Output the (x, y) coordinate of the center of the cell containing the given text.  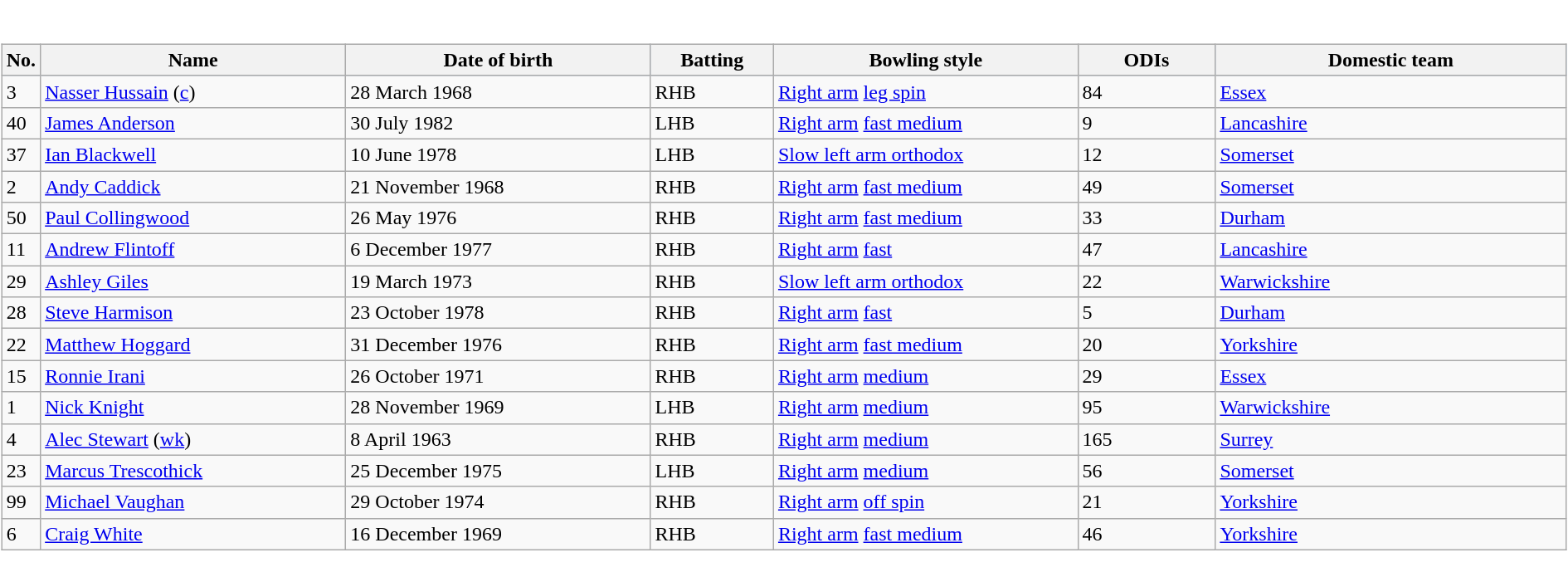
49 (1147, 187)
99 (21, 502)
28 November 1969 (498, 408)
84 (1147, 91)
1 (21, 408)
Ashley Giles (193, 281)
Nasser Hussain (c) (193, 91)
Michael Vaughan (193, 502)
33 (1147, 218)
28 March 1968 (498, 91)
46 (1147, 534)
21 November 1968 (498, 187)
8 April 1963 (498, 439)
30 July 1982 (498, 123)
15 (21, 376)
56 (1147, 471)
6 (21, 534)
Right arm leg spin (926, 91)
23 October 1978 (498, 313)
No. (21, 60)
Batting (712, 60)
28 (21, 313)
Paul Collingwood (193, 218)
10 June 1978 (498, 154)
11 (21, 250)
20 (1147, 345)
12 (1147, 154)
Ian Blackwell (193, 154)
26 May 1976 (498, 218)
29 October 1974 (498, 502)
16 December 1969 (498, 534)
Matthew Hoggard (193, 345)
2 (21, 187)
Andrew Flintoff (193, 250)
4 (21, 439)
21 (1147, 502)
95 (1147, 408)
25 December 1975 (498, 471)
37 (21, 154)
Surrey (1390, 439)
50 (21, 218)
Domestic team (1390, 60)
James Anderson (193, 123)
Alec Stewart (wk) (193, 439)
Date of birth (498, 60)
Steve Harmison (193, 313)
26 October 1971 (498, 376)
Marcus Trescothick (193, 471)
165 (1147, 439)
3 (21, 91)
31 December 1976 (498, 345)
6 December 1977 (498, 250)
ODIs (1147, 60)
Name (193, 60)
5 (1147, 313)
47 (1147, 250)
Andy Caddick (193, 187)
Craig White (193, 534)
9 (1147, 123)
19 March 1973 (498, 281)
Nick Knight (193, 408)
Right arm off spin (926, 502)
Bowling style (926, 60)
40 (21, 123)
23 (21, 471)
Ronnie Irani (193, 376)
